Pinpoint the cell where the given text exists, returning its [x, y] midpoint coordinate. 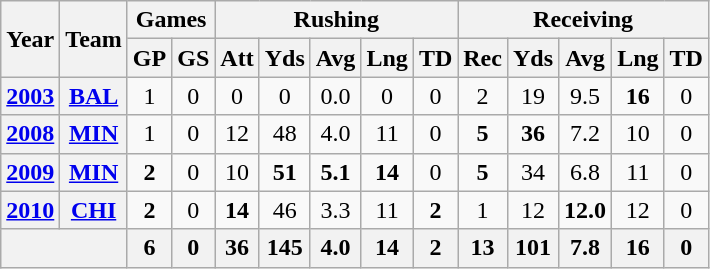
48 [284, 134]
Team [94, 39]
2010 [30, 210]
Games [170, 20]
101 [532, 248]
2008 [30, 134]
GS [194, 58]
CHI [94, 210]
7.2 [586, 134]
0.0 [336, 96]
9.5 [586, 96]
6 [149, 248]
Year [30, 39]
2003 [30, 96]
2009 [30, 172]
13 [483, 248]
7.8 [586, 248]
34 [532, 172]
145 [284, 248]
GP [149, 58]
5.1 [336, 172]
Receiving [584, 20]
19 [532, 96]
Att [237, 58]
51 [284, 172]
46 [284, 210]
6.8 [586, 172]
3.3 [336, 210]
BAL [94, 96]
Rec [483, 58]
12.0 [586, 210]
Rushing [336, 20]
